Pinpoint the cell where the given text exists, returning its (x, y) midpoint coordinate. 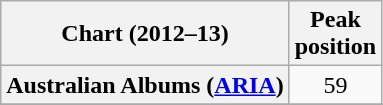
Australian Albums (ARIA) (145, 85)
59 (335, 85)
Chart (2012–13) (145, 34)
Peakposition (335, 34)
